Detect which cell encompasses the target text, then output its (X, Y) center coordinate. 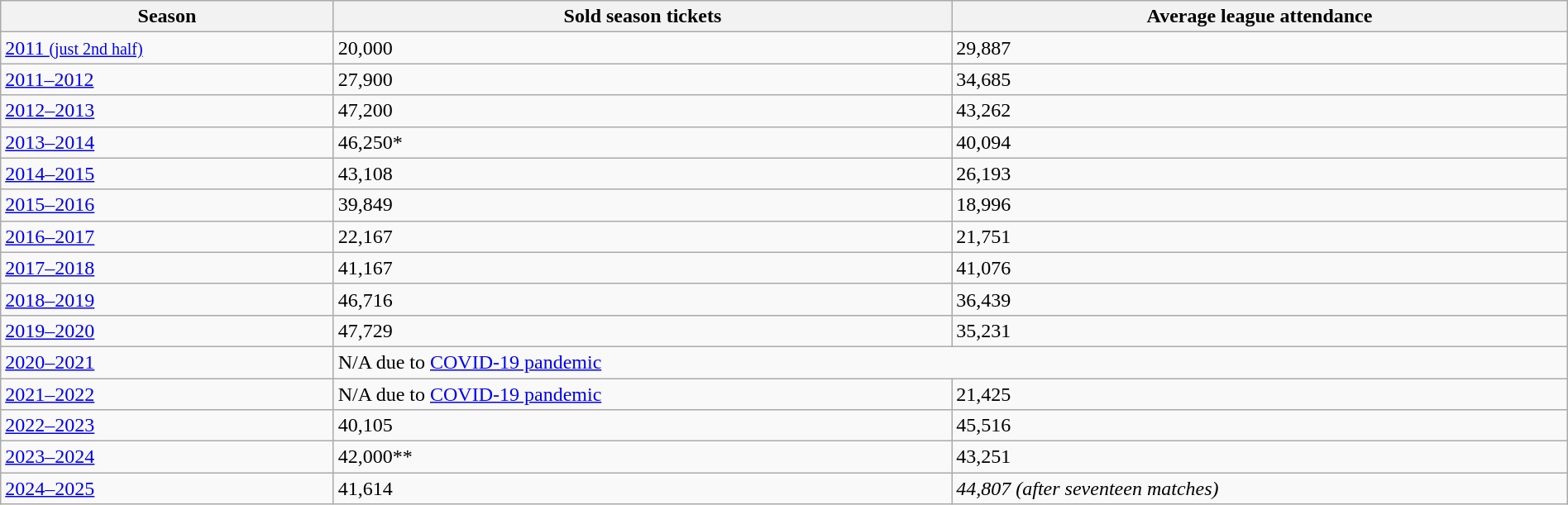
2011–2012 (167, 79)
43,262 (1260, 111)
21,751 (1260, 236)
2018–2019 (167, 299)
40,094 (1260, 142)
29,887 (1260, 48)
2012–2013 (167, 111)
22,167 (643, 236)
2021–2022 (167, 394)
42,000** (643, 457)
26,193 (1260, 174)
20,000 (643, 48)
44,807 (after seventeen matches) (1260, 488)
41,614 (643, 488)
2017–2018 (167, 268)
18,996 (1260, 205)
41,167 (643, 268)
2024–2025 (167, 488)
40,105 (643, 426)
21,425 (1260, 394)
Season (167, 17)
2016–2017 (167, 236)
2014–2015 (167, 174)
39,849 (643, 205)
2022–2023 (167, 426)
2013–2014 (167, 142)
2011 (just 2nd half) (167, 48)
36,439 (1260, 299)
2023–2024 (167, 457)
46,716 (643, 299)
47,729 (643, 331)
2019–2020 (167, 331)
2020–2021 (167, 362)
35,231 (1260, 331)
Sold season tickets (643, 17)
47,200 (643, 111)
34,685 (1260, 79)
2015–2016 (167, 205)
46,250* (643, 142)
41,076 (1260, 268)
27,900 (643, 79)
Average league attendance (1260, 17)
43,108 (643, 174)
43,251 (1260, 457)
45,516 (1260, 426)
